For the text-containing cell, return its midpoint in [X, Y] coordinate format. 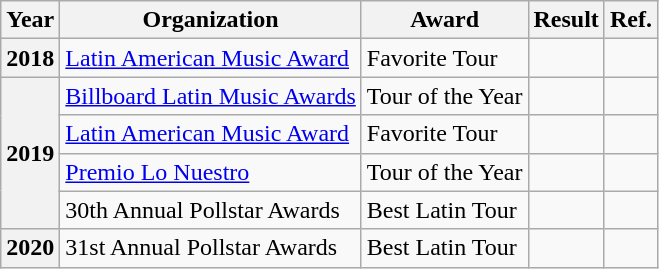
Year [30, 20]
Billboard Latin Music Awards [211, 96]
Result [566, 20]
Premio Lo Nuestro [211, 172]
Award [444, 20]
2018 [30, 58]
2019 [30, 153]
30th Annual Pollstar Awards [211, 210]
31st Annual Pollstar Awards [211, 248]
2020 [30, 248]
Ref. [630, 20]
Organization [211, 20]
